Find where the given text appears and provide that cell's center as (x, y) coordinate. 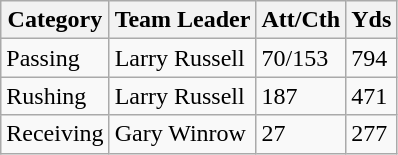
471 (372, 96)
27 (301, 134)
187 (301, 96)
Team Leader (182, 20)
Yds (372, 20)
277 (372, 134)
70/153 (301, 58)
Gary Winrow (182, 134)
Passing (55, 58)
Att/Cth (301, 20)
Receiving (55, 134)
794 (372, 58)
Category (55, 20)
Rushing (55, 96)
